Detect which cell encompasses the target text, then output its [x, y] center coordinate. 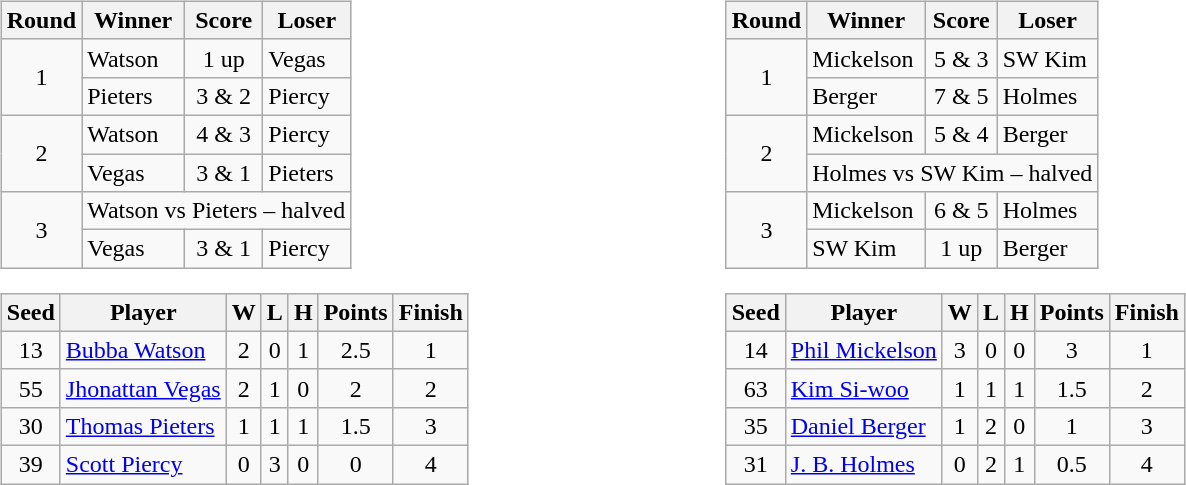
J. B. Holmes [864, 464]
Holmes vs SW Kim – halved [952, 173]
2.5 [356, 350]
13 [30, 350]
6 & 5 [961, 211]
31 [756, 464]
0.5 [1072, 464]
55 [30, 388]
7 & 5 [961, 96]
30 [30, 426]
39 [30, 464]
3 & 2 [224, 96]
35 [756, 426]
4 & 3 [224, 134]
Thomas Pieters [143, 426]
5 & 4 [961, 134]
Phil Mickelson [864, 350]
5 & 3 [961, 58]
Bubba Watson [143, 350]
Kim Si-woo [864, 388]
63 [756, 388]
Jhonattan Vegas [143, 388]
Scott Piercy [143, 464]
14 [756, 350]
Daniel Berger [864, 426]
Watson vs Pieters – halved [216, 211]
